Pinpoint the cell where the given text exists, returning its [x, y] midpoint coordinate. 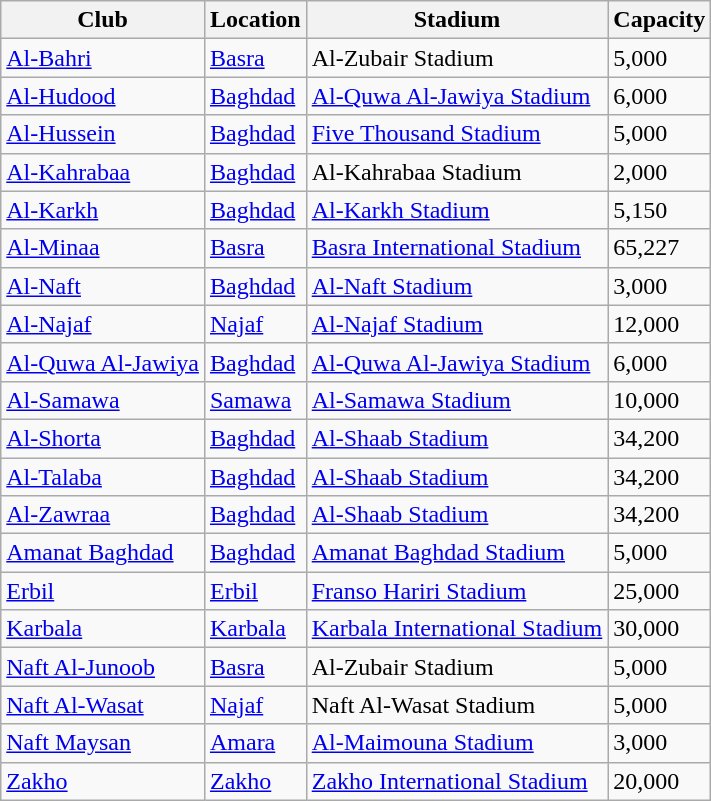
Naft Al-Junoob [103, 667]
2,000 [660, 172]
Al-Naft Stadium [457, 286]
Al-Hudood [103, 96]
25,000 [660, 591]
Naft Maysan [103, 743]
Al-Samawa Stadium [457, 400]
Club [103, 20]
Al-Shorta [103, 438]
Al-Quwa Al-Jawiya [103, 362]
12,000 [660, 324]
Al-Najaf [103, 324]
Franso Hariri Stadium [457, 591]
Five Thousand Stadium [457, 134]
Amara [255, 743]
Al-Hussein [103, 134]
Capacity [660, 20]
Location [255, 20]
Al-Naft [103, 286]
Al-Talaba [103, 477]
5,150 [660, 210]
Al-Minaa [103, 248]
65,227 [660, 248]
Al-Kahrabaa [103, 172]
30,000 [660, 629]
Samawa [255, 400]
Amanat Baghdad [103, 553]
Al-Zawraa [103, 515]
Al-Maimouna Stadium [457, 743]
10,000 [660, 400]
Al-Karkh Stadium [457, 210]
Al-Bahri [103, 58]
Amanat Baghdad Stadium [457, 553]
Naft Al-Wasat [103, 705]
Stadium [457, 20]
Al-Kahrabaa Stadium [457, 172]
Karbala International Stadium [457, 629]
20,000 [660, 781]
Al-Najaf Stadium [457, 324]
Al-Samawa [103, 400]
Basra International Stadium [457, 248]
Zakho International Stadium [457, 781]
Naft Al-Wasat Stadium [457, 705]
Al-Karkh [103, 210]
